Return the [x, y] coordinate for the center point of the cell that contains the specified text.  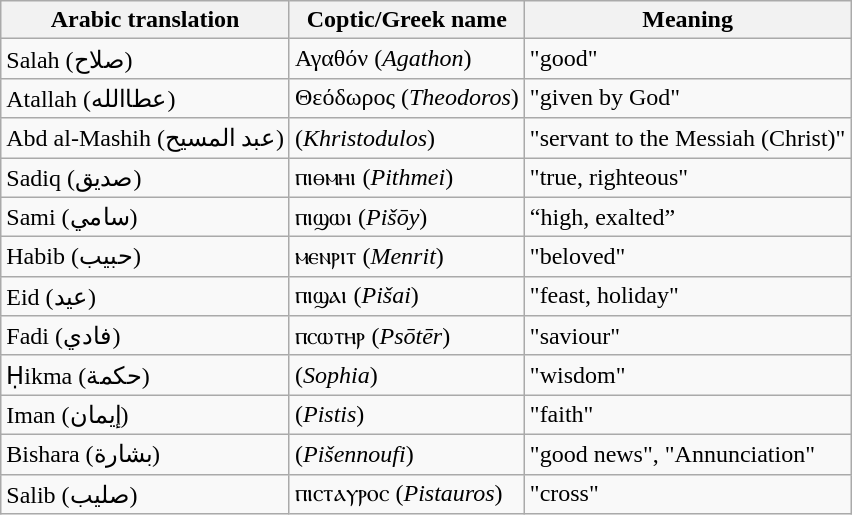
Abd al-Mashih (عبد المسيح) [146, 138]
Fadi (فادي) [146, 336]
Αγαθόν (Agathon) [406, 59]
Meaning [688, 20]
"given by God" [688, 98]
(Sophia) [406, 375]
ⲡⲓⲥⲧⲁⲩⲣⲟⲥ (Pistauros) [406, 494]
Atallah (عطاالله) [146, 98]
Salah (صلاح) [146, 59]
(Pišennoufi) [406, 454]
Sami (سامي) [146, 217]
Eid (عيد) [146, 296]
Ḥikma (حكمة) [146, 375]
"good news", "Annunciation" [688, 454]
Salib (صليب) [146, 494]
"good" [688, 59]
Bishara (بشارة) [146, 454]
ⲙⲉⲛⲣⲓⲧ (Menrit) [406, 257]
"beloved" [688, 257]
ⲡⲓⲑⲙⲏⲓ (Pithmei) [406, 178]
ⲡⲓϣⲱⲓ (Pišōy) [406, 217]
(Pistis) [406, 415]
Habib (حبيب) [146, 257]
Θεόδωρος (Theodoros) [406, 98]
"wisdom" [688, 375]
Coptic/Greek name [406, 20]
“high, exalted” [688, 217]
"feast, holiday" [688, 296]
(Khristodulos) [406, 138]
Iman (إيمان) [146, 415]
ⲡⲓϣⲁⲓ (Pišai) [406, 296]
"servant to the Messiah (Christ)" [688, 138]
"saviour" [688, 336]
"true, righteous" [688, 178]
Sadiq (صديق) [146, 178]
Arabic translation [146, 20]
"faith" [688, 415]
"cross" [688, 494]
ⲡⲥⲱⲧⲏⲣ (Psōtēr) [406, 336]
